Detect which cell encompasses the target text, then output its (x, y) center coordinate. 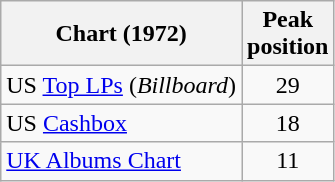
29 (288, 85)
US Cashbox (122, 123)
US Top LPs (Billboard) (122, 85)
11 (288, 161)
Chart (1972) (122, 34)
UK Albums Chart (122, 161)
Peakposition (288, 34)
18 (288, 123)
